Locate the cell with the specified text and output its (X, Y) center coordinate. 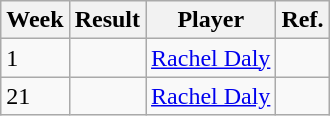
Player (211, 20)
21 (35, 96)
Ref. (302, 20)
Result (107, 20)
Week (35, 20)
1 (35, 58)
